Locate the cell with the specified text and output its [X, Y] center coordinate. 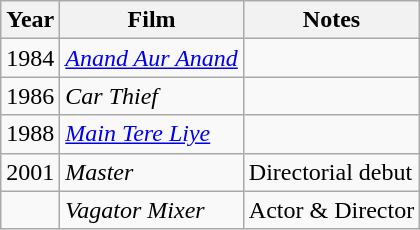
1988 [30, 134]
1984 [30, 58]
Notes [331, 20]
Year [30, 20]
Directorial debut [331, 172]
Film [152, 20]
Anand Aur Anand [152, 58]
Main Tere Liye [152, 134]
Vagator Mixer [152, 210]
Car Thief [152, 96]
Actor & Director [331, 210]
2001 [30, 172]
Master [152, 172]
1986 [30, 96]
